Determine the [x, y] coordinate at the center of the cell enclosing the given text.  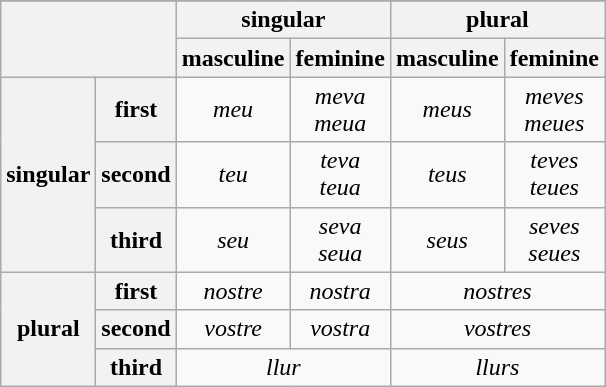
teus [447, 174]
meus [447, 110]
tevateua [340, 174]
llurs [497, 367]
llur [283, 367]
mevameua [340, 110]
seu [233, 240]
sevesseues [554, 240]
vostre [233, 329]
nostre [233, 291]
teu [233, 174]
vostres [497, 329]
meu [233, 110]
nostres [497, 291]
mevesmeues [554, 110]
tevesteues [554, 174]
sevaseua [340, 240]
vostra [340, 329]
nostra [340, 291]
seus [447, 240]
